Scan for the cell matching the given text and deliver its [X, Y] coordinate at center. 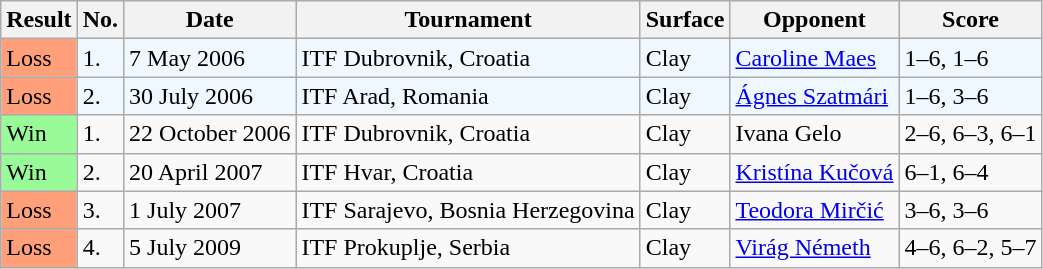
1–6, 1–6 [970, 58]
Ivana Gelo [814, 134]
Date [210, 20]
Kristína Kučová [814, 172]
Ágnes Szatmári [814, 96]
Caroline Maes [814, 58]
4–6, 6–2, 5–7 [970, 248]
ITF Sarajevo, Bosnia Herzegovina [468, 210]
22 October 2006 [210, 134]
5 July 2009 [210, 248]
20 April 2007 [210, 172]
Virág Németh [814, 248]
ITF Prokuplje, Serbia [468, 248]
7 May 2006 [210, 58]
1 July 2007 [210, 210]
Result [39, 20]
1–6, 3–6 [970, 96]
30 July 2006 [210, 96]
3. [100, 210]
Surface [685, 20]
6–1, 6–4 [970, 172]
Score [970, 20]
No. [100, 20]
Teodora Mirčić [814, 210]
ITF Arad, Romania [468, 96]
4. [100, 248]
ITF Hvar, Croatia [468, 172]
Opponent [814, 20]
3–6, 3–6 [970, 210]
2–6, 6–3, 6–1 [970, 134]
Tournament [468, 20]
